Extract the (x, y) coordinate from the center of the cell holding the provided text.  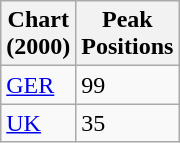
Chart(2000) (38, 34)
35 (128, 123)
99 (128, 85)
GER (38, 85)
UK (38, 123)
PeakPositions (128, 34)
